Provide the (X, Y) coordinate of the cell's center where the given text is located.  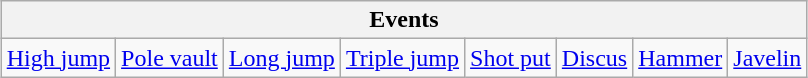
Hammer (680, 58)
Events (404, 20)
Discus (594, 58)
Triple jump (402, 58)
High jump (58, 58)
Pole vault (170, 58)
Shot put (511, 58)
Javelin (768, 58)
Long jump (282, 58)
